Pinpoint the cell where the given text exists, returning its (X, Y) midpoint coordinate. 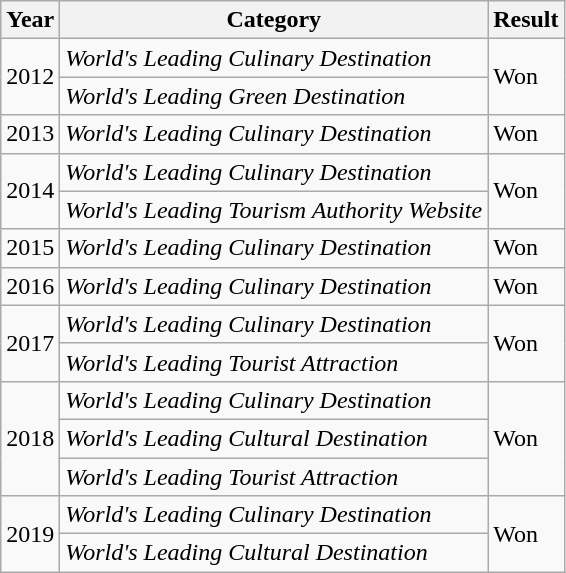
Category (274, 20)
2016 (30, 286)
Year (30, 20)
2014 (30, 191)
2015 (30, 248)
2019 (30, 534)
2018 (30, 438)
Result (526, 20)
World's Leading Tourism Authority Website (274, 210)
World's Leading Green Destination (274, 96)
2012 (30, 77)
2013 (30, 134)
2017 (30, 343)
